Return the (x, y) coordinate for the center point of the cell that contains the specified text.  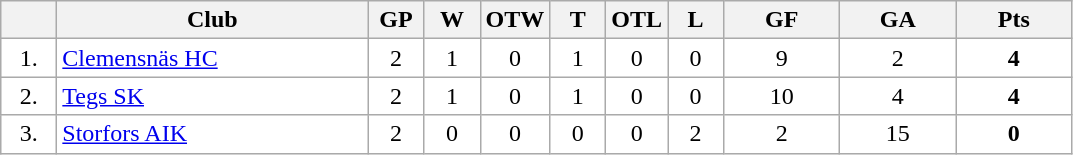
GF (782, 20)
Tegs SK (212, 96)
OTL (637, 20)
3. (29, 134)
15 (898, 134)
Clemensnäs HC (212, 58)
OTW (515, 20)
10 (782, 96)
W (452, 20)
GP (396, 20)
Storfors AIK (212, 134)
Pts (1014, 20)
1. (29, 58)
2. (29, 96)
Club (212, 20)
9 (782, 58)
L (696, 20)
GA (898, 20)
T (578, 20)
